Return (X, Y) of the center of cell containing provided text 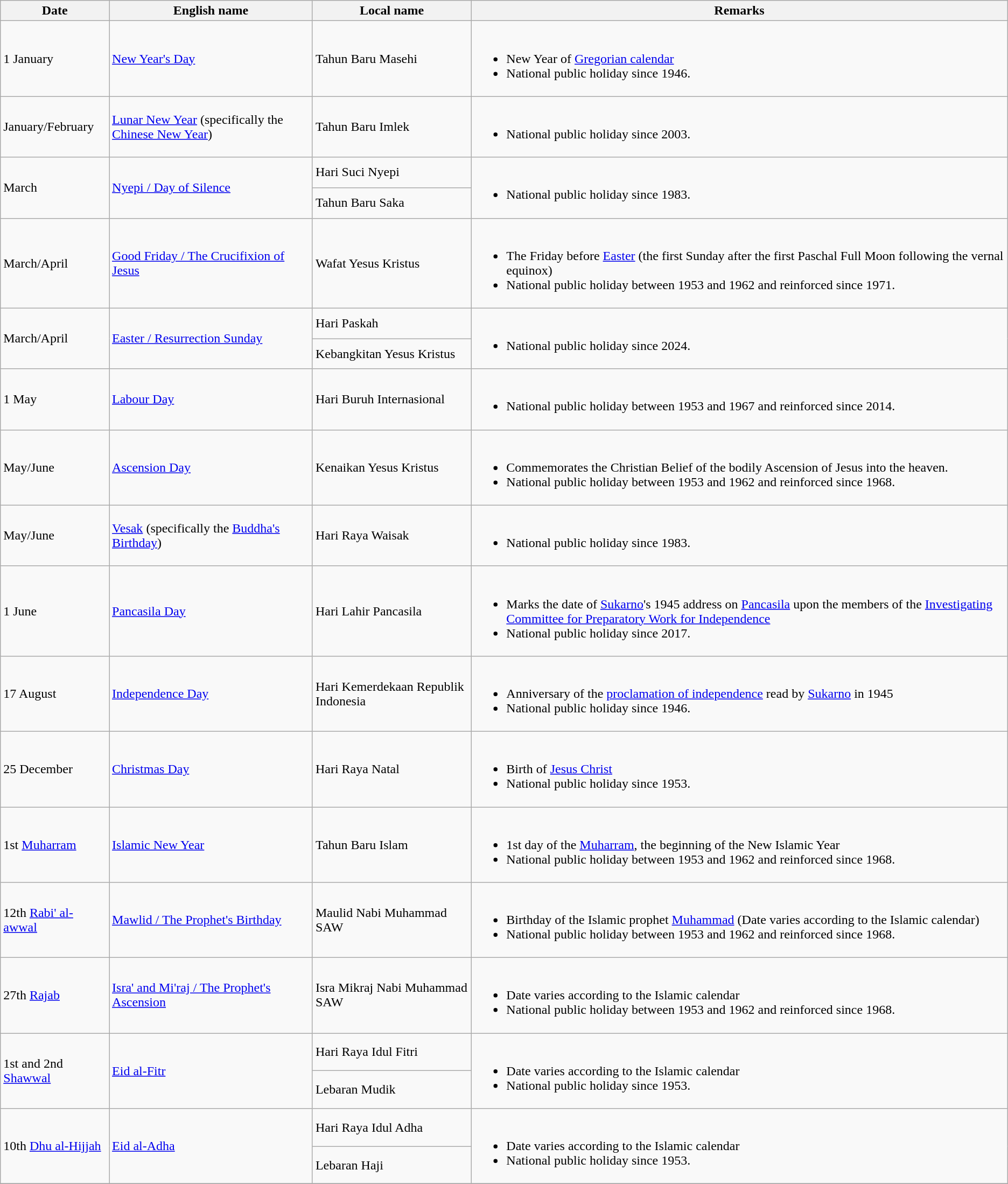
25 December (55, 769)
Eid al-Adha (211, 1146)
Kenaikan Yesus Kristus (391, 467)
Easter / Resurrection Sunday (211, 338)
New Year of Gregorian calendarNational public holiday since 1946. (739, 59)
National public holiday since 2024. (739, 338)
Mawlid / The Prophet's Birthday (211, 920)
Date varies according to the Islamic calendarNational public holiday between 1953 and 1962 and reinforced since 1968. (739, 996)
Hari Buruh Internasional (391, 400)
English name (211, 11)
Lebaran Haji (391, 1165)
1st day of the Muharram, the beginning of the New Islamic YearNational public holiday between 1953 and 1962 and reinforced since 1968. (739, 844)
Hari Raya Idul Fitri (391, 1052)
Eid al-Fitr (211, 1071)
Wafat Yesus Kristus (391, 263)
Hari Raya Waisak (391, 535)
1st and 2nd Shawwal (55, 1071)
Tahun Baru Islam (391, 844)
New Year's Day (211, 59)
January/February (55, 127)
10th Dhu al-Hijjah (55, 1146)
Maulid Nabi Muhammad SAW (391, 920)
Tahun Baru Masehi (391, 59)
Labour Day (211, 400)
Independence Day (211, 693)
Local name (391, 11)
Hari Raya Idul Adha (391, 1127)
Birth of Jesus ChristNational public holiday since 1953. (739, 769)
17 August (55, 693)
Nyepi / Day of Silence (211, 187)
1 January (55, 59)
Hari Lahir Pancasila (391, 611)
Anniversary of the proclamation of independence read by Sukarno in 1945National public holiday since 1946. (739, 693)
Tahun Baru Imlek (391, 127)
Good Friday / The Crucifixion of Jesus (211, 263)
Isra Mikraj Nabi Muhammad SAW (391, 996)
1 June (55, 611)
Hari Paskah (391, 323)
12th Rabi' al-awwal (55, 920)
Hari Suci Nyepi (391, 172)
Tahun Baru Saka (391, 202)
Remarks (739, 11)
Kebangkitan Yesus Kristus (391, 354)
Hari Raya Natal (391, 769)
Date (55, 11)
Vesak (specifically the Buddha's Birthday) (211, 535)
Isra' and Mi'raj / The Prophet's Ascension (211, 996)
National public holiday between 1953 and 1967 and reinforced since 2014. (739, 400)
1st Muharram (55, 844)
March (55, 187)
Islamic New Year (211, 844)
Ascension Day (211, 467)
Lunar New Year (specifically the Chinese New Year) (211, 127)
National public holiday since 2003. (739, 127)
1 May (55, 400)
Christmas Day (211, 769)
Lebaran Mudik (391, 1090)
Hari Kemerdekaan Republik Indonesia (391, 693)
Pancasila Day (211, 611)
27th Rajab (55, 996)
